Return the (x, y) coordinate for the center point of the cell that contains the specified text.  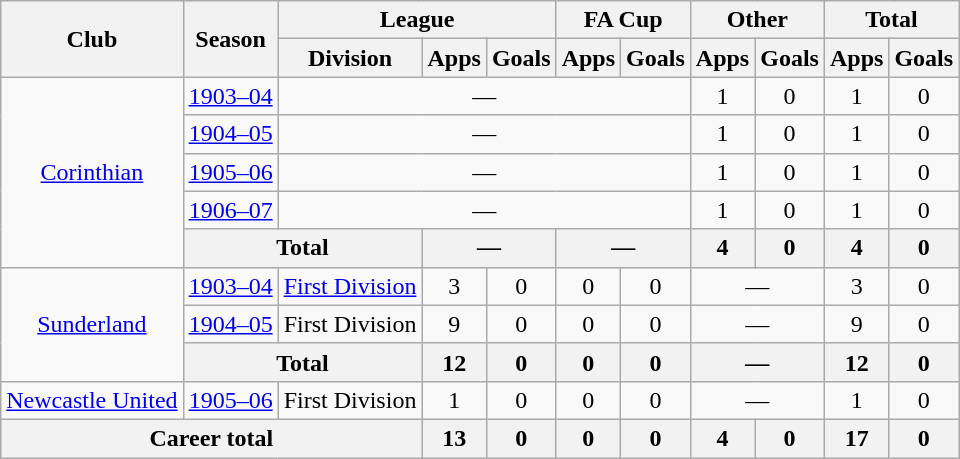
Career total (212, 438)
FA Cup (623, 20)
Season (230, 39)
Club (92, 39)
Division (350, 58)
Other (757, 20)
Newcastle United (92, 400)
League (417, 20)
Corinthian (92, 172)
1906–07 (230, 210)
13 (454, 438)
Sunderland (92, 324)
17 (856, 438)
